Capture the cell that displays the provided text and extract its (x, y) central coordinate. 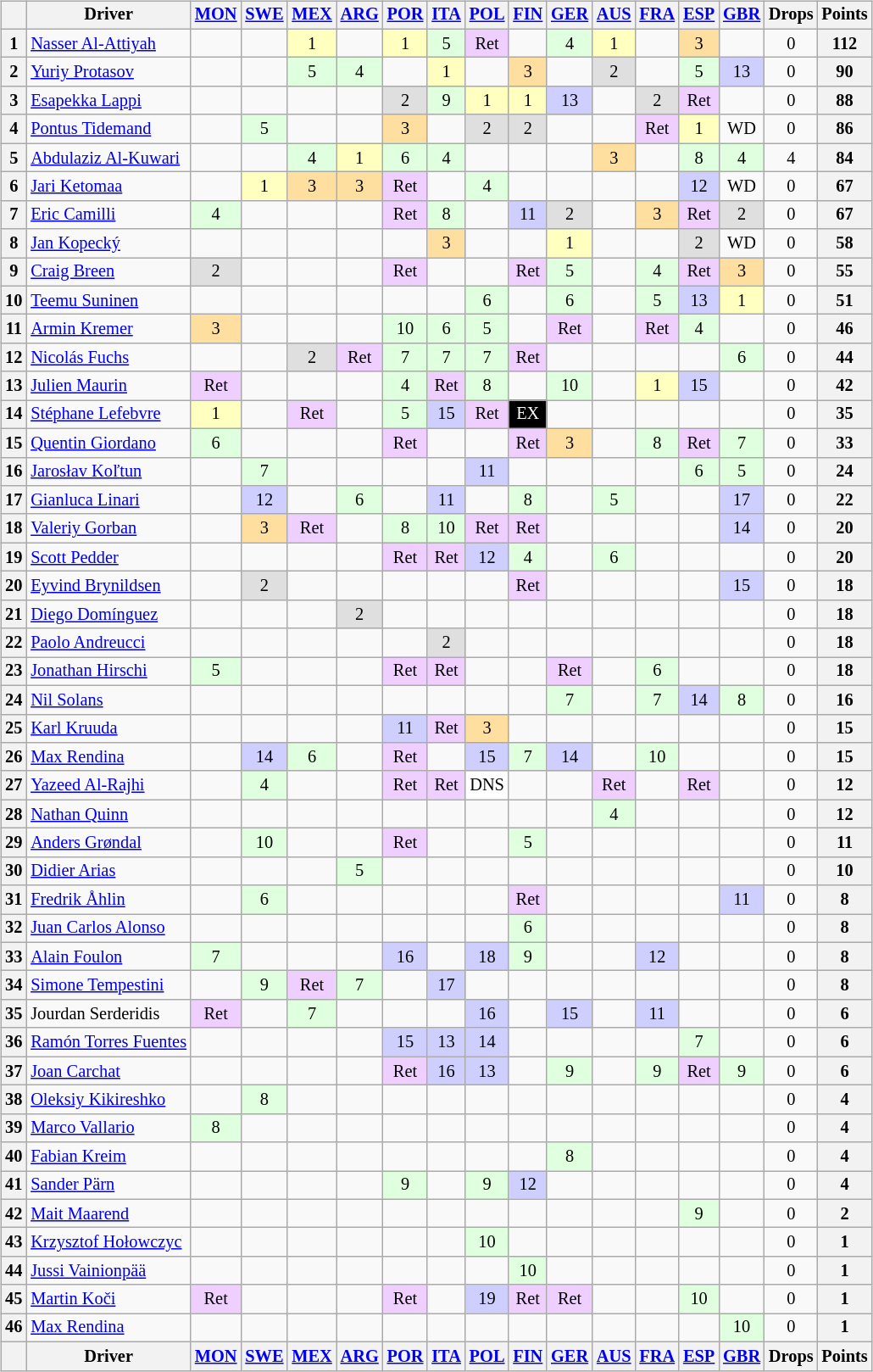
Mait Maarend (108, 1213)
34 (14, 985)
43 (14, 1242)
Didier Arias (108, 871)
32 (14, 929)
Martin Koči (108, 1299)
30 (14, 871)
23 (14, 672)
Yuriy Protasov (108, 72)
Nasser Al-Attiyah (108, 43)
25 (14, 728)
Pontus Tidemand (108, 129)
Quentin Giordano (108, 443)
Fredrik Åhlin (108, 900)
EX (527, 415)
Joan Carchat (108, 1071)
Anders Grøndal (108, 843)
Juan Carlos Alonso (108, 929)
Nicolás Fuchs (108, 358)
31 (14, 900)
Jari Ketomaa (108, 187)
Jarosłav Koľtun (108, 471)
Jourdan Serderidis (108, 1014)
112 (845, 43)
84 (845, 158)
Gianluca Linari (108, 500)
DNS (487, 785)
Simone Tempestini (108, 985)
Stéphane Lefebvre (108, 415)
Julien Maurin (108, 386)
Eyvind Brynildsen (108, 586)
Armin Kremer (108, 329)
Valeriy Gorban (108, 528)
Karl Kruuda (108, 728)
51 (845, 300)
Abdulaziz Al-Kuwari (108, 158)
Nil Solans (108, 700)
27 (14, 785)
39 (14, 1128)
Eric Camilli (108, 215)
Sander Pärn (108, 1185)
Jan Kopecký (108, 243)
Paolo Andreucci (108, 643)
Teemu Suninen (108, 300)
Oleksiy Kikireshko (108, 1100)
38 (14, 1100)
40 (14, 1157)
Craig Breen (108, 272)
Jussi Vainionpää (108, 1271)
58 (845, 243)
29 (14, 843)
26 (14, 757)
Fabian Kreim (108, 1157)
90 (845, 72)
55 (845, 272)
Alain Foulon (108, 956)
Diego Domínguez (108, 614)
21 (14, 614)
86 (845, 129)
41 (14, 1185)
28 (14, 814)
Esapekka Lappi (108, 101)
36 (14, 1042)
37 (14, 1071)
Jonathan Hirschi (108, 672)
45 (14, 1299)
Ramón Torres Fuentes (108, 1042)
Yazeed Al-Rajhi (108, 785)
88 (845, 101)
Nathan Quinn (108, 814)
Marco Vallario (108, 1128)
Scott Pedder (108, 557)
Krzysztof Hołowczyc (108, 1242)
